Provide the (X, Y) coordinate of the cell's center where the given text is located.  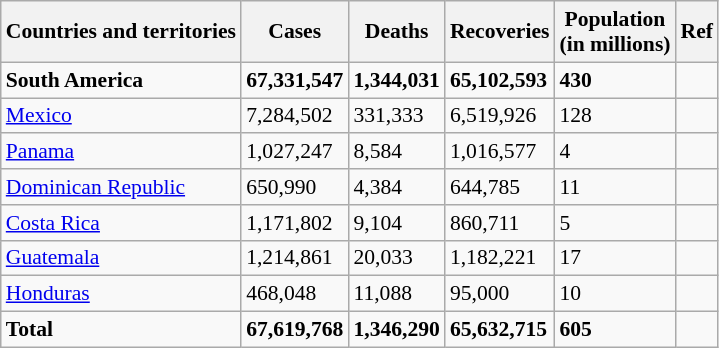
6,519,926 (500, 116)
Panama (121, 152)
128 (614, 116)
65,632,715 (500, 330)
Total (121, 330)
17 (614, 258)
Costa Rica (121, 223)
7,284,502 (294, 116)
Dominican Republic (121, 187)
644,785 (500, 187)
860,711 (500, 223)
1,344,031 (396, 80)
1,027,247 (294, 152)
South America (121, 80)
1,016,577 (500, 152)
Mexico (121, 116)
Population(in millions) (614, 32)
Honduras (121, 294)
Ref (697, 32)
Deaths (396, 32)
430 (614, 80)
650,990 (294, 187)
Recoveries (500, 32)
Countries and territories (121, 32)
65,102,593 (500, 80)
331,333 (396, 116)
11,088 (396, 294)
4 (614, 152)
11 (614, 187)
67,331,547 (294, 80)
Guatemala (121, 258)
20,033 (396, 258)
Cases (294, 32)
1,182,221 (500, 258)
5 (614, 223)
95,000 (500, 294)
8,584 (396, 152)
4,384 (396, 187)
1,346,290 (396, 330)
67,619,768 (294, 330)
10 (614, 294)
9,104 (396, 223)
468,048 (294, 294)
1,171,802 (294, 223)
605 (614, 330)
1,214,861 (294, 258)
